Search for the cell housing the specified text and yield its (x, y) center coordinate. 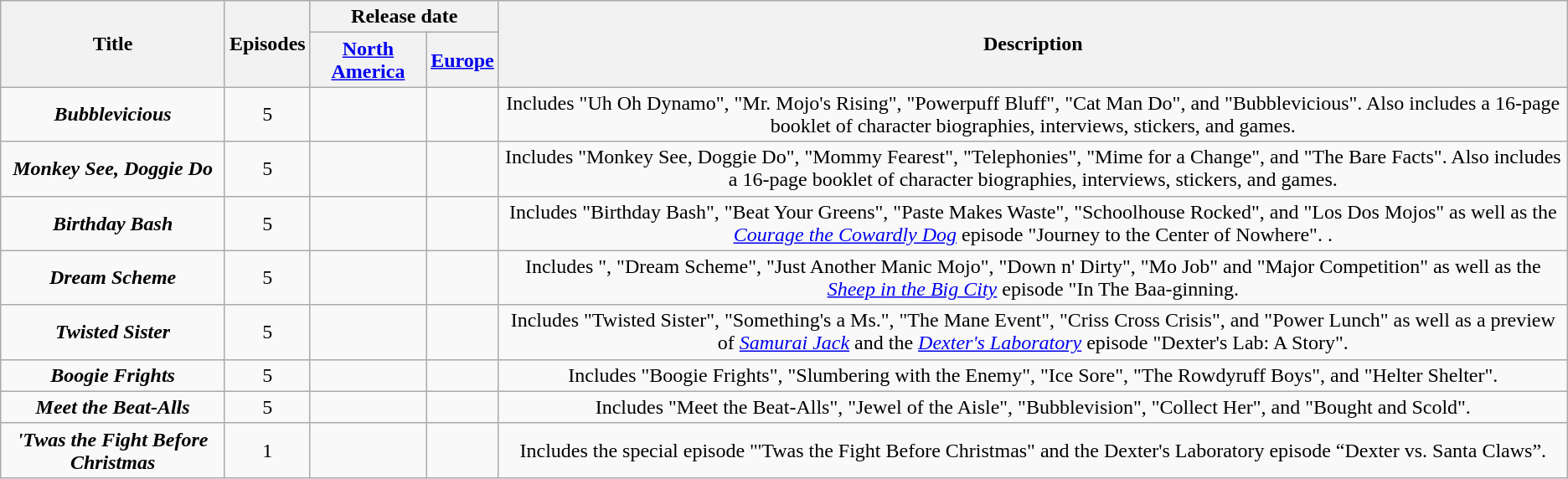
'Twas the Fight Before Christmas (113, 451)
1 (267, 451)
Bubblevicious (113, 114)
Release date (404, 17)
Monkey See, Doggie Do (113, 169)
Dream Scheme (113, 278)
Europe (462, 60)
Twisted Sister (113, 332)
Title (113, 44)
Episodes (267, 44)
Includes "Meet the Beat-Alls", "Jewel of the Aisle", "Bubblevision", "Collect Her", and "Bought and Scold". (1033, 407)
Birthday Bash (113, 223)
Includes the special episode "'Twas the Fight Before Christmas" and the Dexter's Laboratory episode “Dexter vs. Santa Claws”. (1033, 451)
Meet the Beat-Alls (113, 407)
Includes "Boogie Frights", "Slumbering with the Enemy", "Ice Sore", "The Rowdyruff Boys", and "Helter Shelter". (1033, 375)
Boogie Frights (113, 375)
Description (1033, 44)
North America (368, 60)
